For the text-containing cell, return its midpoint in (x, y) coordinate format. 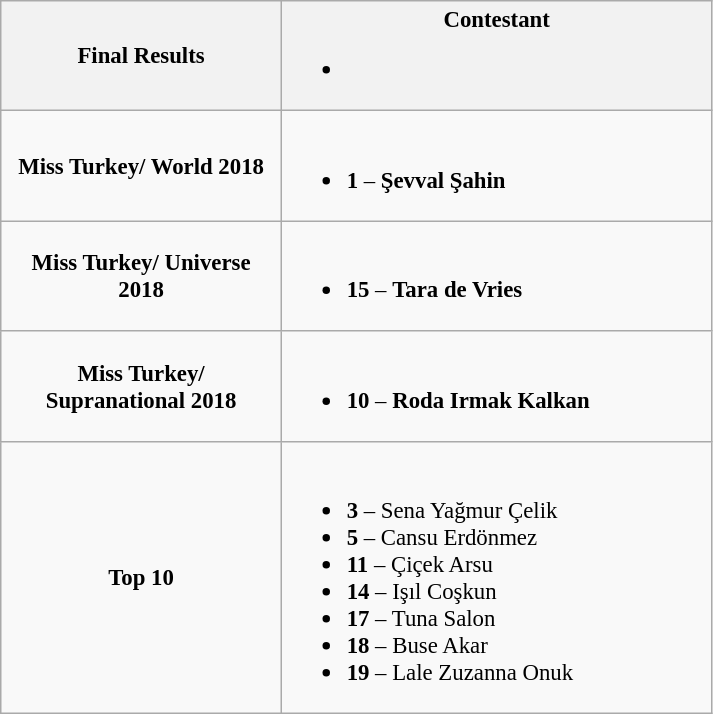
Contestant (496, 56)
1 – Şevval Şahin (496, 166)
3 – Sena Yağmur Çelik5 – Cansu Erdönmez11 – Çiçek Arsu14 – Işıl Coşkun17 – Tuna Salon18 – Buse Akar19 – Lale Zuzanna Onuk (496, 578)
Miss Turkey/ Universe 2018 (142, 276)
15 – Tara de Vries (496, 276)
Final Results (142, 56)
Miss Turkey/ World 2018 (142, 166)
Top 10 (142, 578)
10 – Roda Irmak Kalkan (496, 386)
Miss Turkey/ Supranational 2018 (142, 386)
